Detect which cell encompasses the target text, then output its [X, Y] center coordinate. 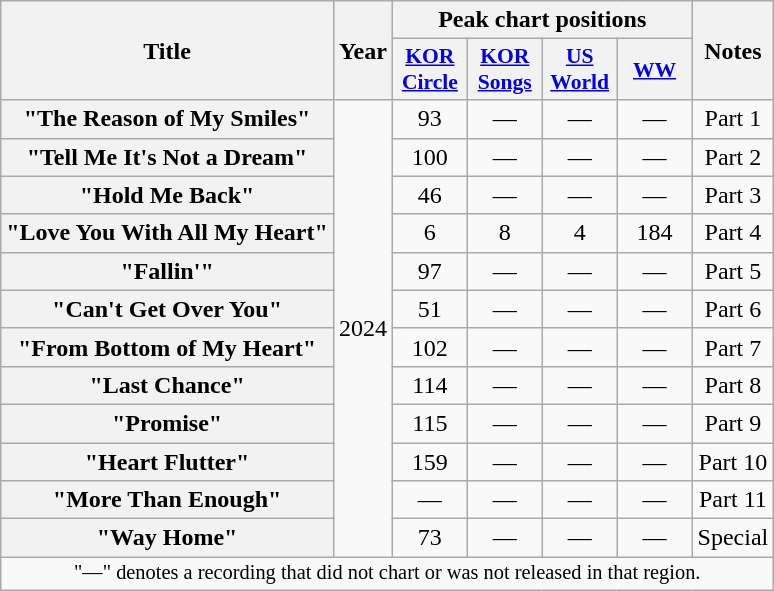
46 [430, 195]
KORCircle [430, 70]
"Last Chance" [168, 385]
"More Than Enough" [168, 500]
"Tell Me It's Not a Dream" [168, 157]
6 [430, 233]
Title [168, 50]
"Way Home" [168, 538]
Notes [733, 50]
Special [733, 538]
Part 11 [733, 500]
51 [430, 309]
2024 [362, 328]
Part 1 [733, 119]
73 [430, 538]
Part 6 [733, 309]
Part 10 [733, 461]
"Can't Get Over You" [168, 309]
Year [362, 50]
"Hold Me Back" [168, 195]
100 [430, 157]
KORSongs [504, 70]
"—" denotes a recording that did not chart or was not released in that region. [388, 574]
"Heart Flutter" [168, 461]
Part 7 [733, 347]
Part 2 [733, 157]
"Love You With All My Heart" [168, 233]
184 [654, 233]
Peak chart positions [542, 20]
"Promise" [168, 423]
4 [580, 233]
Part 4 [733, 233]
"From Bottom of My Heart" [168, 347]
USWorld [580, 70]
Part 8 [733, 385]
"Fallin'" [168, 271]
"The Reason of My Smiles" [168, 119]
Part 5 [733, 271]
8 [504, 233]
97 [430, 271]
159 [430, 461]
Part 3 [733, 195]
Part 9 [733, 423]
115 [430, 423]
93 [430, 119]
WW [654, 70]
102 [430, 347]
114 [430, 385]
